Search for the cell housing the specified text and yield its (X, Y) center coordinate. 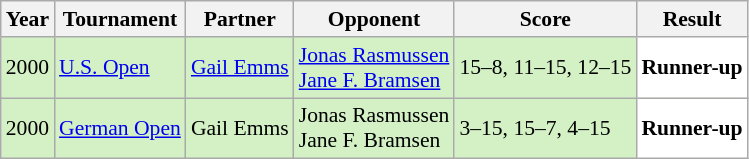
Tournament (120, 19)
Result (692, 19)
U.S. Open (120, 68)
Partner (240, 19)
3–15, 15–7, 4–15 (545, 128)
Score (545, 19)
15–8, 11–15, 12–15 (545, 68)
Year (28, 19)
German Open (120, 128)
Opponent (374, 19)
